Provide the (x, y) coordinate of the cell's center where the given text is located.  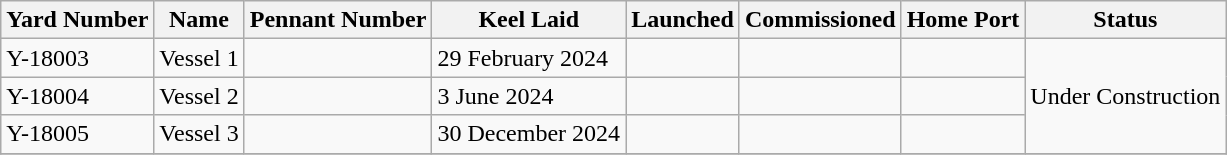
29 February 2024 (529, 58)
Under Construction (1126, 96)
30 December 2024 (529, 134)
Name (199, 20)
Vessel 2 (199, 96)
Vessel 1 (199, 58)
3 June 2024 (529, 96)
Home Port (963, 20)
Keel Laid (529, 20)
Vessel 3 (199, 134)
Y-18005 (78, 134)
Y-18003 (78, 58)
Pennant Number (338, 20)
Y-18004 (78, 96)
Yard Number (78, 20)
Status (1126, 20)
Commissioned (820, 20)
Launched (683, 20)
